Detect which cell encompasses the target text, then output its [x, y] center coordinate. 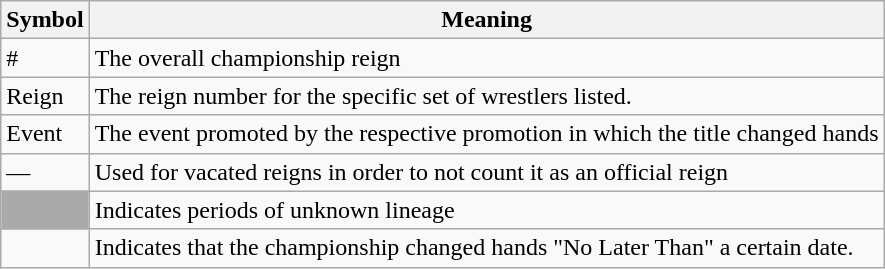
Used for vacated reigns in order to not count it as an official reign [486, 172]
Symbol [45, 20]
Indicates periods of unknown lineage [486, 210]
The overall championship reign [486, 58]
Reign [45, 96]
Meaning [486, 20]
Event [45, 134]
— [45, 172]
The reign number for the specific set of wrestlers listed. [486, 96]
# [45, 58]
The event promoted by the respective promotion in which the title changed hands [486, 134]
Indicates that the championship changed hands "No Later Than" a certain date. [486, 248]
